Determine the (x, y) coordinate at the center of the cell enclosing the given text.  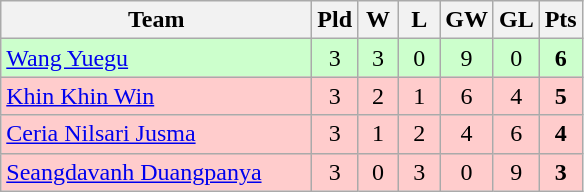
5 (560, 96)
Pld (335, 20)
W (378, 20)
Pts (560, 20)
GW (467, 20)
GL (516, 20)
Seangdavanh Duangpanya (156, 172)
Wang Yuegu (156, 58)
L (420, 20)
Ceria Nilsari Jusma (156, 134)
Khin Khin Win (156, 96)
Team (156, 20)
